Detect which cell encompasses the target text, then output its (x, y) center coordinate. 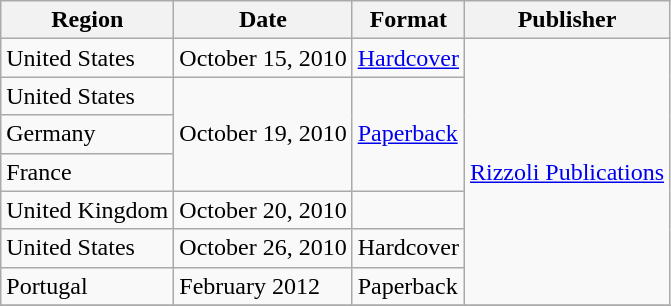
Rizzoli Publications (568, 172)
October 19, 2010 (263, 134)
Date (263, 20)
Format (408, 20)
United Kingdom (88, 210)
October 20, 2010 (263, 210)
Portugal (88, 286)
Germany (88, 134)
October 15, 2010 (263, 58)
Region (88, 20)
October 26, 2010 (263, 248)
February 2012 (263, 286)
France (88, 172)
Publisher (568, 20)
